Search for the cell housing the specified text and yield its [x, y] center coordinate. 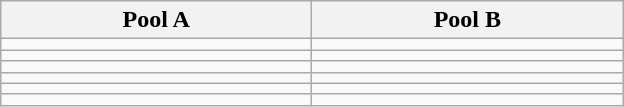
Pool A [156, 20]
Pool B [468, 20]
